From the cell containing the given text, extract its center point as (x, y) coordinate. 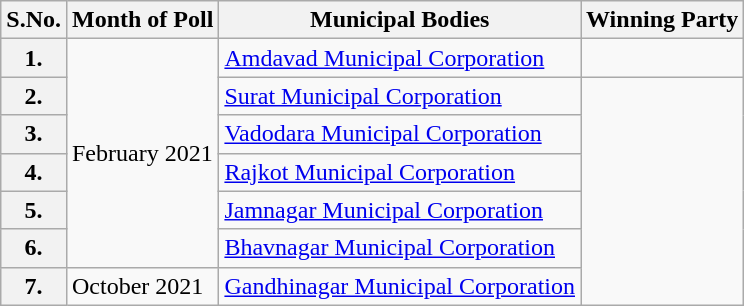
Vadodara Municipal Corporation (400, 134)
1. (34, 58)
Surat Municipal Corporation (400, 96)
Municipal Bodies (400, 20)
4. (34, 172)
6. (34, 248)
Winning Party (662, 20)
S.No. (34, 20)
2. (34, 96)
Bhavnagar Municipal Corporation (400, 248)
Month of Poll (142, 20)
October 2021 (142, 286)
7. (34, 286)
Amdavad Municipal Corporation (400, 58)
Jamnagar Municipal Corporation (400, 210)
3. (34, 134)
Rajkot Municipal Corporation (400, 172)
Gandhinagar Municipal Corporation (400, 286)
February 2021 (142, 153)
5. (34, 210)
